Scan for the cell matching the given text and deliver its (X, Y) coordinate at center. 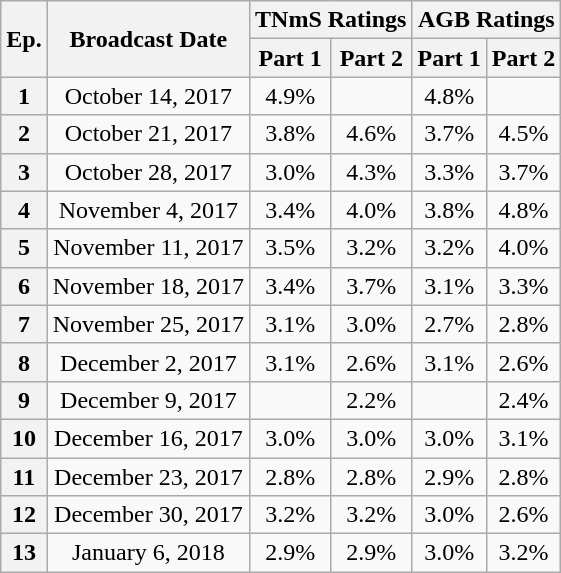
December 30, 2017 (148, 515)
November 25, 2017 (148, 324)
January 6, 2018 (148, 553)
October 28, 2017 (148, 172)
8 (24, 362)
10 (24, 438)
November 4, 2017 (148, 210)
Ep. (24, 39)
December 2, 2017 (148, 362)
December 16, 2017 (148, 438)
December 23, 2017 (148, 477)
October 14, 2017 (148, 96)
3.5% (290, 248)
December 9, 2017 (148, 400)
3 (24, 172)
2.7% (449, 324)
Broadcast Date (148, 39)
November 18, 2017 (148, 286)
4 (24, 210)
4.5% (523, 134)
October 21, 2017 (148, 134)
November 11, 2017 (148, 248)
12 (24, 515)
2.2% (372, 400)
6 (24, 286)
1 (24, 96)
2.4% (523, 400)
AGB Ratings (486, 20)
4.9% (290, 96)
4.6% (372, 134)
7 (24, 324)
5 (24, 248)
TNmS Ratings (331, 20)
2 (24, 134)
11 (24, 477)
9 (24, 400)
4.3% (372, 172)
13 (24, 553)
